Identify which cell holds the provided text, then report its (x, y) central coordinate. 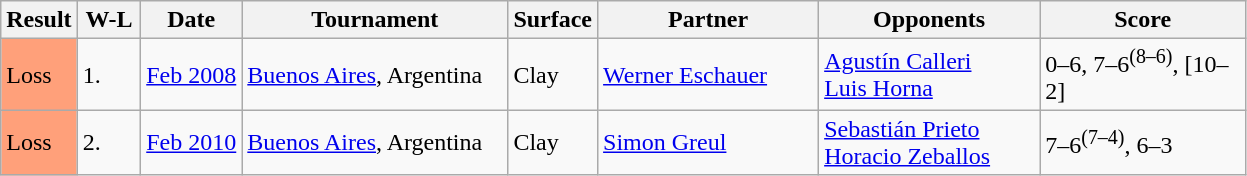
Tournament (375, 20)
Feb 2010 (192, 142)
0–6, 7–6(8–6), [10–2] (1143, 75)
Partner (708, 20)
Sebastián Prieto Horacio Zeballos (930, 142)
Opponents (930, 20)
Agustín Calleri Luis Horna (930, 75)
Werner Eschauer (708, 75)
Simon Greul (708, 142)
Date (192, 20)
Result (39, 20)
1. (109, 75)
Score (1143, 20)
W-L (109, 20)
7–6(7–4), 6–3 (1143, 142)
2. (109, 142)
Surface (553, 20)
Feb 2008 (192, 75)
